Output the (x, y) coordinate of the center of the cell containing the given text.  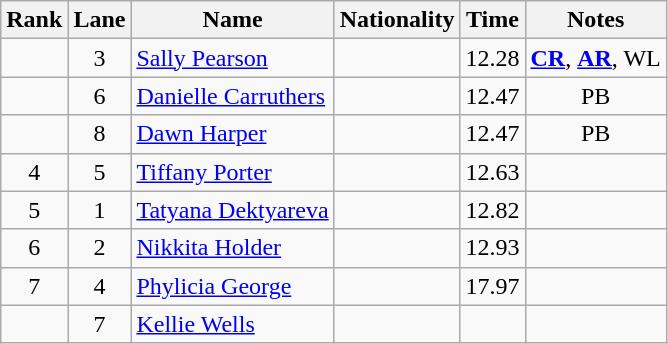
CR, AR, WL (596, 58)
Nationality (397, 20)
Tatyana Dektyareva (232, 210)
Lane (100, 20)
Kellie Wells (232, 324)
Notes (596, 20)
17.97 (492, 286)
8 (100, 134)
Tiffany Porter (232, 172)
Name (232, 20)
Time (492, 20)
12.93 (492, 248)
12.82 (492, 210)
12.28 (492, 58)
Phylicia George (232, 286)
Rank (34, 20)
Nikkita Holder (232, 248)
1 (100, 210)
Sally Pearson (232, 58)
12.63 (492, 172)
3 (100, 58)
Danielle Carruthers (232, 96)
Dawn Harper (232, 134)
2 (100, 248)
